Provide the [x, y] coordinate of the cell's center where the given text is located.  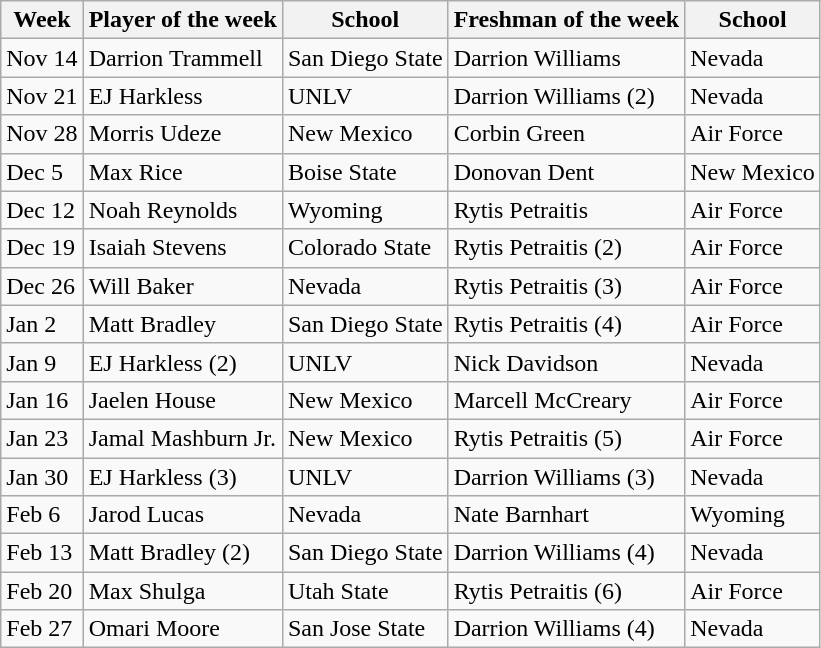
Feb 6 [42, 515]
Darrion Trammell [182, 58]
Omari Moore [182, 629]
Freshman of the week [566, 20]
Noah Reynolds [182, 210]
Matt Bradley [182, 324]
Feb 20 [42, 591]
EJ Harkless [182, 96]
Rytis Petraitis [566, 210]
Dec 5 [42, 172]
Player of the week [182, 20]
Rytis Petraitis (6) [566, 591]
Nate Barnhart [566, 515]
Utah State [365, 591]
Nov 14 [42, 58]
Rytis Petraitis (2) [566, 248]
Max Rice [182, 172]
EJ Harkless (3) [182, 477]
Nov 21 [42, 96]
Donovan Dent [566, 172]
Darrion Williams [566, 58]
Rytis Petraitis (4) [566, 324]
Jan 16 [42, 400]
Jan 23 [42, 438]
Nick Davidson [566, 362]
Boise State [365, 172]
Feb 27 [42, 629]
Darrion Williams (2) [566, 96]
Jaelen House [182, 400]
San Jose State [365, 629]
Dec 12 [42, 210]
Jarod Lucas [182, 515]
Rytis Petraitis (5) [566, 438]
Dec 26 [42, 286]
Feb 13 [42, 553]
Morris Udeze [182, 134]
Isaiah Stevens [182, 248]
Nov 28 [42, 134]
Jamal Mashburn Jr. [182, 438]
Will Baker [182, 286]
Week [42, 20]
Darrion Williams (3) [566, 477]
Dec 19 [42, 248]
Colorado State [365, 248]
Jan 9 [42, 362]
Matt Bradley (2) [182, 553]
EJ Harkless (2) [182, 362]
Corbin Green [566, 134]
Jan 30 [42, 477]
Max Shulga [182, 591]
Marcell McCreary [566, 400]
Jan 2 [42, 324]
Rytis Petraitis (3) [566, 286]
